Return the (x, y) coordinate for the center point of the cell that contains the specified text.  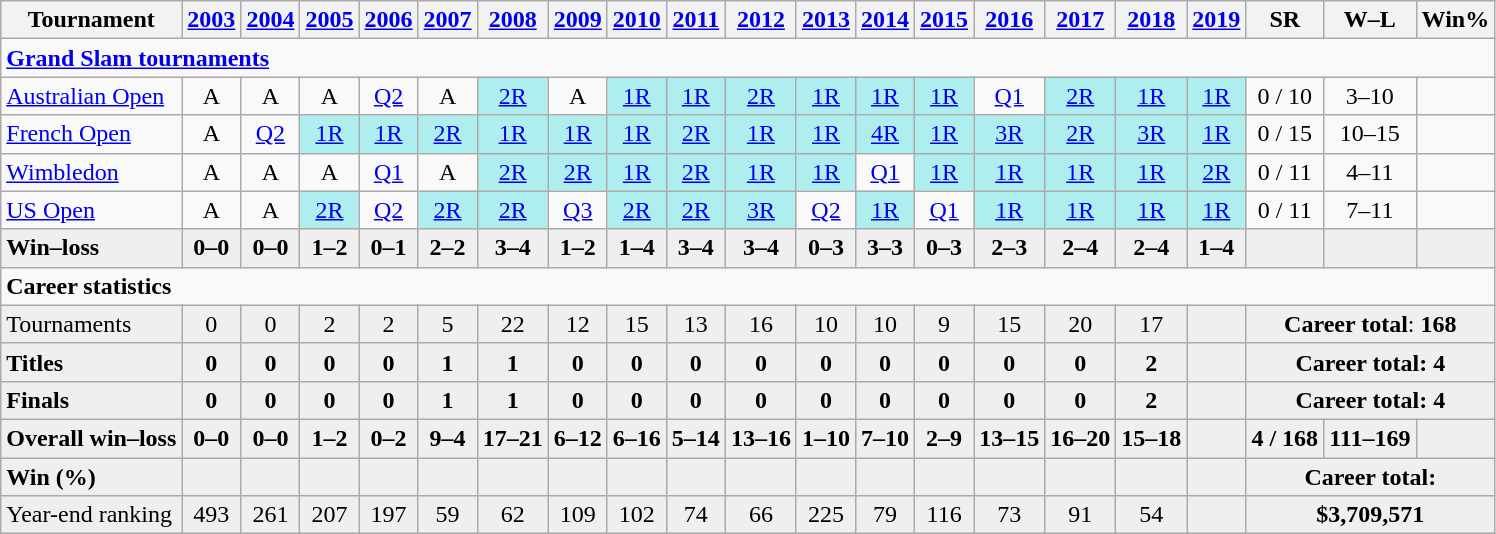
0 / 10 (1285, 96)
SR (1285, 20)
111–169 (1370, 438)
12 (578, 324)
73 (1010, 515)
2–2 (448, 248)
2009 (578, 20)
54 (1152, 515)
6–12 (578, 438)
W–L (1370, 20)
197 (388, 515)
20 (1080, 324)
Wimbledon (92, 172)
2011 (696, 20)
0 / 15 (1285, 134)
16–20 (1080, 438)
7–11 (1370, 210)
4R (886, 134)
0–2 (388, 438)
Finals (92, 400)
5 (448, 324)
Tournament (92, 20)
62 (512, 515)
7–10 (886, 438)
2019 (1216, 20)
3–10 (1370, 96)
116 (944, 515)
2–9 (944, 438)
2005 (330, 20)
59 (448, 515)
2016 (1010, 20)
207 (330, 515)
2004 (270, 20)
2006 (388, 20)
9–4 (448, 438)
2–3 (1010, 248)
2003 (212, 20)
13–15 (1010, 438)
2012 (760, 20)
4–11 (1370, 172)
Q3 (578, 210)
US Open (92, 210)
2015 (944, 20)
91 (1080, 515)
Year-end ranking (92, 515)
Win% (1456, 20)
22 (512, 324)
16 (760, 324)
15–18 (1152, 438)
9 (944, 324)
2010 (636, 20)
Career total: 168 (1370, 324)
6–16 (636, 438)
79 (886, 515)
$3,709,571 (1370, 515)
0–1 (388, 248)
1–10 (826, 438)
Win (%) (92, 477)
4 / 168 (1285, 438)
261 (270, 515)
13 (696, 324)
Australian Open (92, 96)
Career statistics (748, 286)
Win–loss (92, 248)
493 (212, 515)
French Open (92, 134)
5–14 (696, 438)
17–21 (512, 438)
Overall win–loss (92, 438)
2014 (886, 20)
102 (636, 515)
2008 (512, 20)
10–15 (1370, 134)
2007 (448, 20)
2013 (826, 20)
3–3 (886, 248)
74 (696, 515)
Grand Slam tournaments (748, 58)
Tournaments (92, 324)
66 (760, 515)
13–16 (760, 438)
Career total: (1370, 477)
109 (578, 515)
2017 (1080, 20)
17 (1152, 324)
Titles (92, 362)
225 (826, 515)
2018 (1152, 20)
